Return the [X, Y] coordinate for the center point of the cell that contains the specified text.  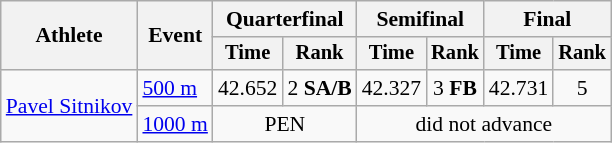
42.327 [392, 88]
5 [582, 88]
3 FB [455, 88]
did not advance [484, 124]
PEN [285, 124]
Event [174, 36]
2 SA/B [319, 88]
1000 m [174, 124]
500 m [174, 88]
Semifinal [420, 19]
Pavel Sitnikov [70, 106]
Final [548, 19]
42.731 [518, 88]
Athlete [70, 36]
42.652 [248, 88]
Quarterfinal [285, 19]
